Search for the cell housing the specified text and yield its [X, Y] center coordinate. 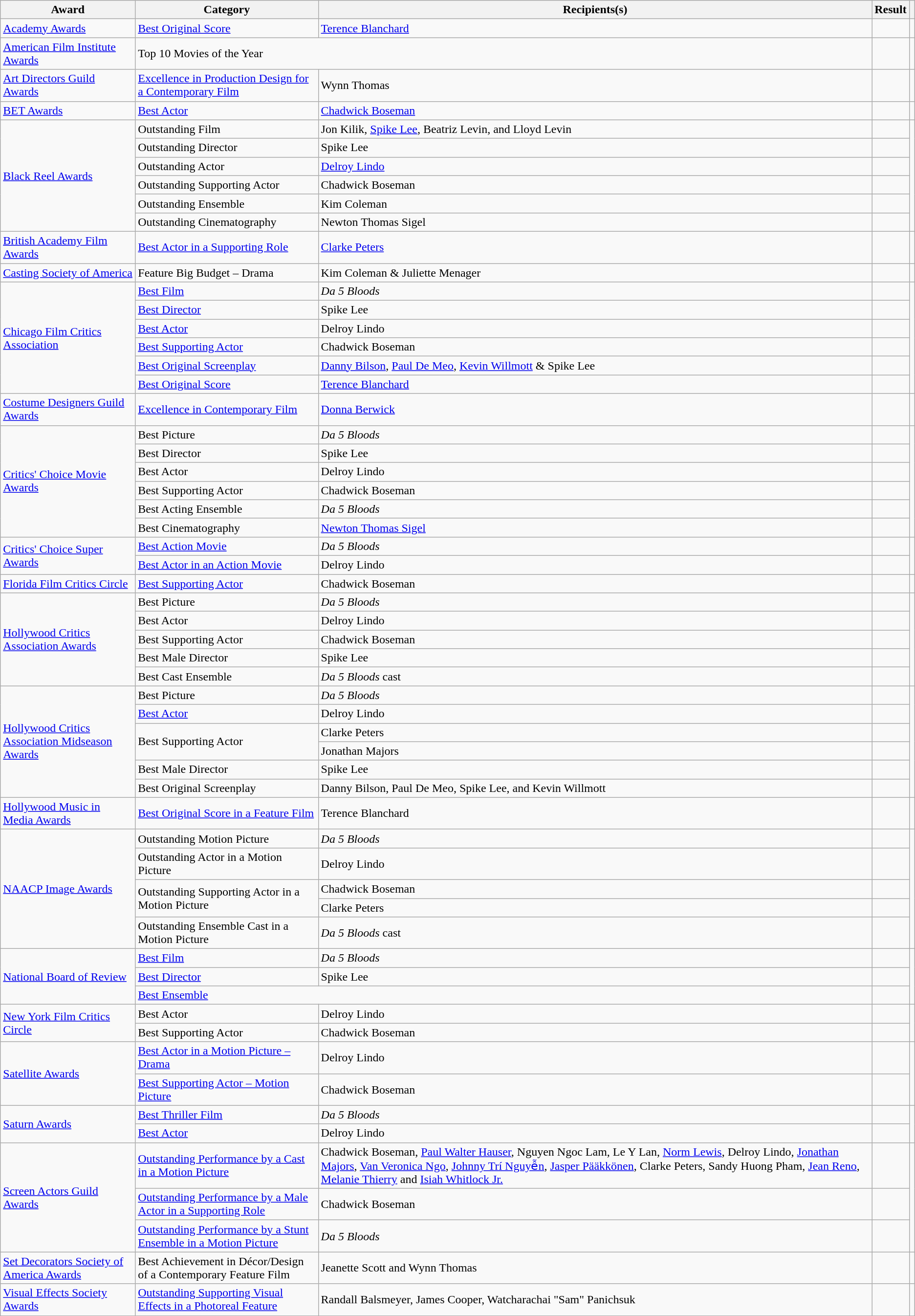
Outstanding Performance by a Male Actor in a Supporting Role [227, 1205]
Outstanding Actor in a Motion Picture [227, 863]
Best Supporting Actor – Motion Picture [227, 1089]
Donna Berwick [595, 410]
Costume Designers Guild Awards [68, 410]
Outstanding Supporting Actor in a Motion Picture [227, 898]
Best Achievement in Décor/Design of a Contemporary Feature Film [227, 1268]
Recipients(s) [595, 10]
Satellite Awards [68, 1074]
Best Ensemble [503, 995]
Result [891, 10]
Danny Bilson, Paul De Meo, Kevin Willmott & Spike Lee [595, 366]
Hollywood Critics Association Awards [68, 639]
Best Action Movie [227, 546]
Danny Bilson, Paul De Meo, Spike Lee, and Kevin Willmott [595, 788]
Best Thriller Film [227, 1115]
American Film Institute Awards [68, 54]
BET Awards [68, 110]
Best Original Score in a Feature Film [227, 813]
Jeanette Scott and Wynn Thomas [595, 1268]
Hollywood Critics Association Midseason Awards [68, 742]
Outstanding Film [227, 129]
Jon Kilik, Spike Lee, Beatriz Levin, and Lloyd Levin [595, 129]
Outstanding Ensemble Cast in a Motion Picture [227, 933]
Randall Balsmeyer, James Cooper, Watcharachai "Sam" Panichsuk [595, 1299]
Best Acting Ensemble [227, 509]
Art Directors Guild Awards [68, 85]
Chicago Film Critics Association [68, 338]
Outstanding Cinematography [227, 222]
Outstanding Actor [227, 166]
Wynn Thomas [595, 85]
Visual Effects Society Awards [68, 1299]
Award [68, 10]
Excellence in Production Design for a Contemporary Film [227, 85]
Kim Coleman & Juliette Menager [595, 272]
Critics' Choice Movie Awards [68, 481]
Excellence in Contemporary Film [227, 410]
Hollywood Music in Media Awards [68, 813]
Florida Film Critics Circle [68, 583]
Academy Awards [68, 28]
Best Cast Ensemble [227, 677]
Best Cinematography [227, 527]
Outstanding Supporting Actor [227, 185]
Saturn Awards [68, 1124]
Outstanding Director [227, 148]
Outstanding Supporting Visual Effects in a Photoreal Feature [227, 1299]
Top 10 Movies of the Year [503, 54]
Outstanding Ensemble [227, 203]
Jonathan Majors [595, 751]
Best Actor in an Action Movie [227, 565]
Feature Big Budget – Drama [227, 272]
Category [227, 10]
Critics' Choice Super Awards [68, 555]
Outstanding Motion Picture [227, 838]
Black Reel Awards [68, 175]
Casting Society of America [68, 272]
Screen Actors Guild Awards [68, 1197]
Best Actor in a Supporting Role [227, 247]
Kim Coleman [595, 203]
Outstanding Performance by a Stunt Ensemble in a Motion Picture [227, 1236]
Set Decorators Society of America Awards [68, 1268]
New York Film Critics Circle [68, 1023]
National Board of Review [68, 977]
NAACP Image Awards [68, 889]
Best Actor in a Motion Picture – Drama [227, 1058]
Outstanding Performance by a Cast in a Motion Picture [227, 1165]
British Academy Film Awards [68, 247]
